Output the (X, Y) coordinate of the center of the cell containing the given text.  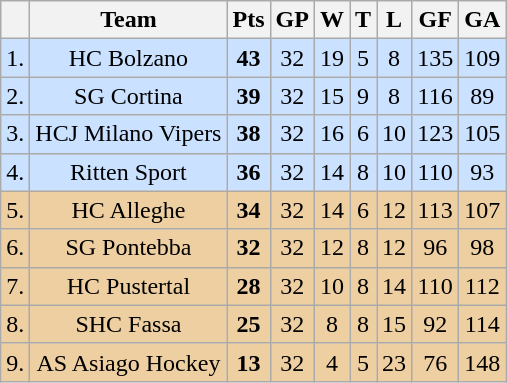
Team (128, 20)
16 (332, 134)
135 (436, 58)
8. (16, 324)
105 (482, 134)
109 (482, 58)
3. (16, 134)
23 (394, 362)
123 (436, 134)
SG Cortina (128, 96)
112 (482, 286)
4. (16, 172)
89 (482, 96)
114 (482, 324)
SG Pontebba (128, 248)
38 (248, 134)
76 (436, 362)
113 (436, 210)
HC Bolzano (128, 58)
T (364, 20)
13 (248, 362)
148 (482, 362)
HC Pustertal (128, 286)
6. (16, 248)
W (332, 20)
5. (16, 210)
43 (248, 58)
39 (248, 96)
28 (248, 286)
98 (482, 248)
19 (332, 58)
Ritten Sport (128, 172)
HCJ Milano Vipers (128, 134)
116 (436, 96)
GF (436, 20)
AS Asiago Hockey (128, 362)
2. (16, 96)
SHC Fassa (128, 324)
7. (16, 286)
1. (16, 58)
9. (16, 362)
9 (364, 96)
92 (436, 324)
93 (482, 172)
96 (436, 248)
36 (248, 172)
GA (482, 20)
25 (248, 324)
107 (482, 210)
34 (248, 210)
GP (292, 20)
HC Alleghe (128, 210)
L (394, 20)
Pts (248, 20)
4 (332, 362)
